Provide the [X, Y] coordinate of the cell's center where the given text is located.  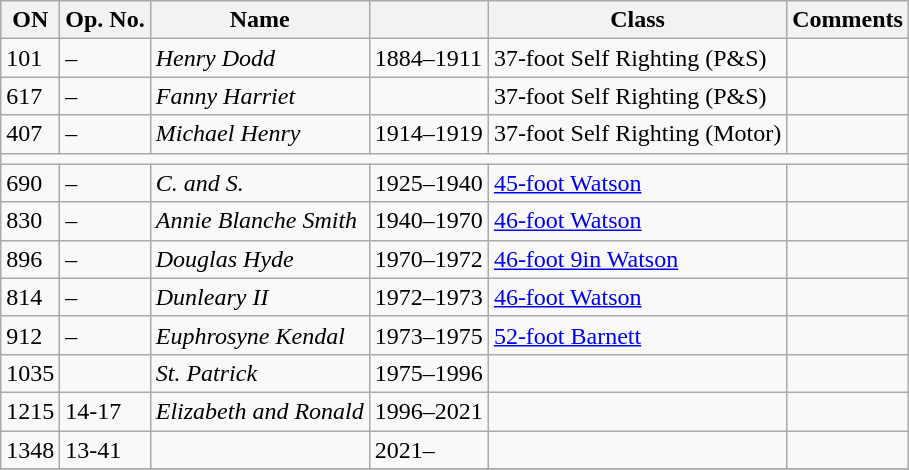
1914–1919 [428, 134]
617 [30, 96]
Douglas Hyde [260, 259]
Euphrosyne Kendal [260, 335]
Henry Dodd [260, 58]
690 [30, 183]
2021– [428, 449]
13-41 [105, 449]
1973–1975 [428, 335]
46-foot 9in Watson [637, 259]
101 [30, 58]
1972–1973 [428, 297]
St. Patrick [260, 373]
Elizabeth and Ronald [260, 411]
Comments [848, 20]
1975–1996 [428, 373]
912 [30, 335]
830 [30, 221]
1970–1972 [428, 259]
896 [30, 259]
Michael Henry [260, 134]
1940–1970 [428, 221]
1996–2021 [428, 411]
Op. No. [105, 20]
14-17 [105, 411]
Annie Blanche Smith [260, 221]
Name [260, 20]
Fanny Harriet [260, 96]
52-foot Barnett [637, 335]
Class [637, 20]
Dunleary II [260, 297]
814 [30, 297]
1884–1911 [428, 58]
1035 [30, 373]
407 [30, 134]
45-foot Watson [637, 183]
ON [30, 20]
1925–1940 [428, 183]
1215 [30, 411]
37-foot Self Righting (Motor) [637, 134]
C. and S. [260, 183]
1348 [30, 449]
